From the cell containing the given text, extract its center point as [x, y] coordinate. 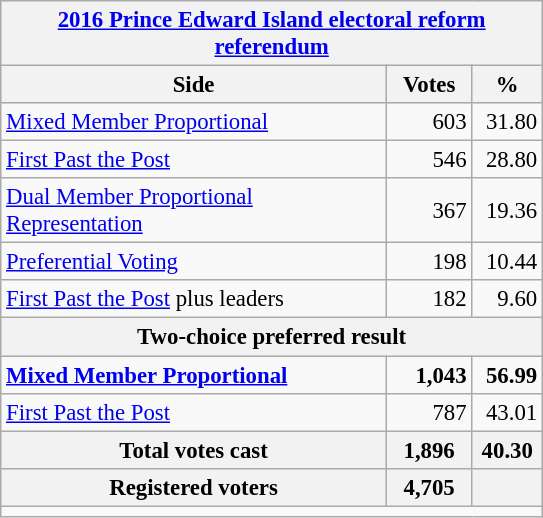
Preferential Voting [194, 262]
1,896 [429, 450]
2016 Prince Edward Island electoral reform referendum [272, 34]
1,043 [429, 375]
182 [429, 299]
Registered voters [194, 487]
367 [429, 210]
% [508, 85]
43.01 [508, 412]
Side [194, 85]
Total votes cast [194, 450]
28.80 [508, 160]
56.99 [508, 375]
Dual Member Proportional Representation [194, 210]
603 [429, 122]
Votes [429, 85]
19.36 [508, 210]
787 [429, 412]
Two-choice preferred result [272, 337]
10.44 [508, 262]
31.80 [508, 122]
546 [429, 160]
First Past the Post plus leaders [194, 299]
198 [429, 262]
9.60 [508, 299]
40.30 [508, 450]
4,705 [429, 487]
